Capture the cell that displays the provided text and extract its [X, Y] central coordinate. 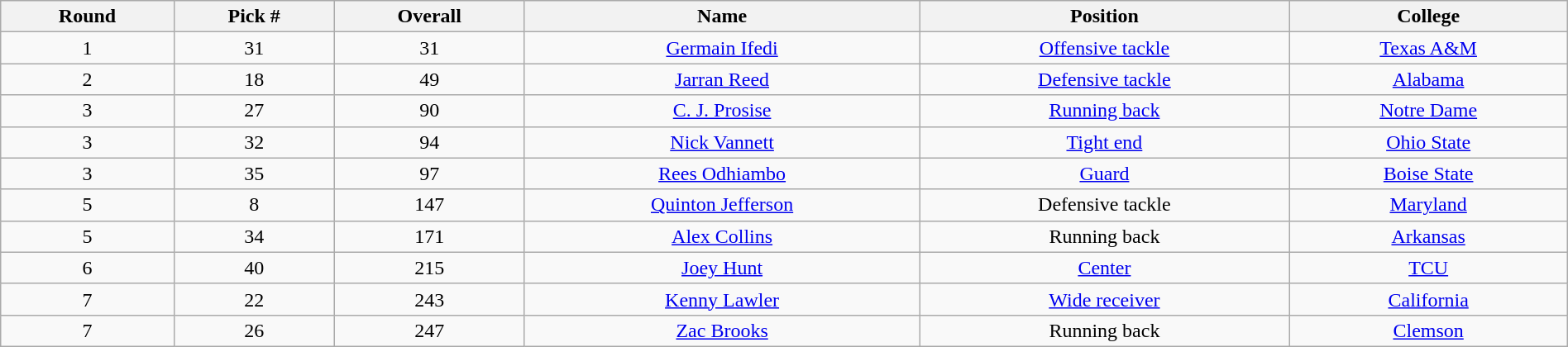
Quinton Jefferson [721, 205]
27 [254, 111]
243 [429, 299]
34 [254, 236]
Clemson [1428, 330]
94 [429, 142]
Round [88, 17]
171 [429, 236]
22 [254, 299]
Alabama [1428, 79]
Position [1105, 17]
Nick Vannett [721, 142]
49 [429, 79]
2 [88, 79]
90 [429, 111]
C. J. Prosise [721, 111]
Maryland [1428, 205]
Rees Odhiambo [721, 173]
TCU [1428, 268]
Center [1105, 268]
Kenny Lawler [721, 299]
Joey Hunt [721, 268]
Texas A&M [1428, 48]
Zac Brooks [721, 330]
Offensive tackle [1105, 48]
32 [254, 142]
California [1428, 299]
6 [88, 268]
147 [429, 205]
Ohio State [1428, 142]
8 [254, 205]
Wide receiver [1105, 299]
247 [429, 330]
Jarran Reed [721, 79]
Germain Ifedi [721, 48]
Arkansas [1428, 236]
18 [254, 79]
1 [88, 48]
Alex Collins [721, 236]
40 [254, 268]
Tight end [1105, 142]
College [1428, 17]
Boise State [1428, 173]
Name [721, 17]
Pick # [254, 17]
26 [254, 330]
215 [429, 268]
Guard [1105, 173]
97 [429, 173]
Notre Dame [1428, 111]
Overall [429, 17]
35 [254, 173]
